Return the [X, Y] coordinate for the center point of the cell that contains the specified text.  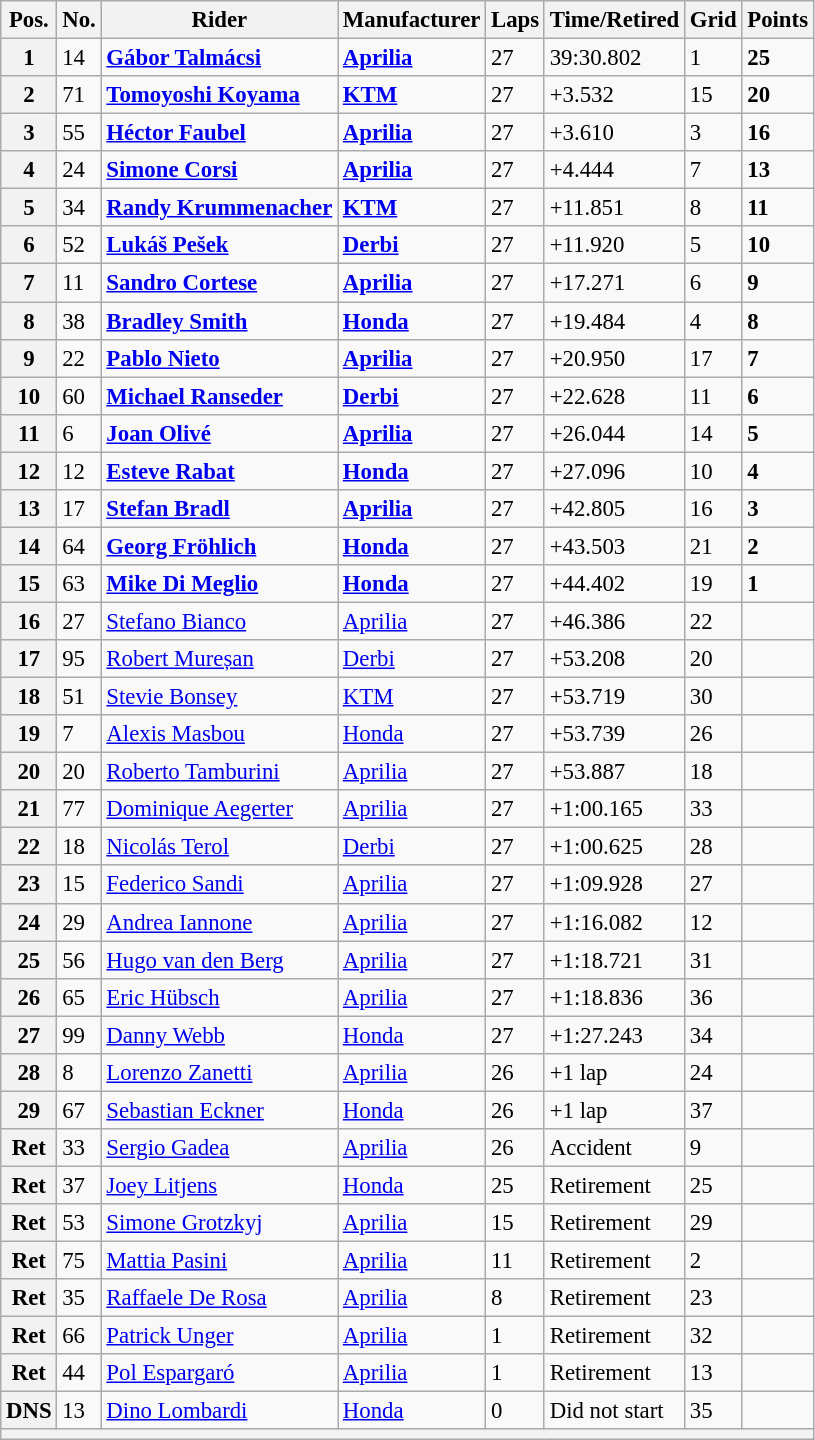
60 [79, 396]
Simone Grotzkyj [220, 1223]
+53.208 [614, 659]
65 [79, 997]
+1:00.165 [614, 809]
Héctor Faubel [220, 133]
Stefano Bianco [220, 621]
Stefan Bradl [220, 509]
+4.444 [614, 170]
Georg Fröhlich [220, 546]
+27.096 [614, 471]
56 [79, 960]
53 [79, 1223]
Manufacturer [412, 20]
Randy Krummenacher [220, 208]
Joan Olivé [220, 433]
Andrea Iannone [220, 922]
Danny Webb [220, 1035]
Simone Corsi [220, 170]
Time/Retired [614, 20]
Sebastian Eckner [220, 1110]
+3.532 [614, 95]
+1:09.928 [614, 885]
+20.950 [614, 358]
Mattia Pasini [220, 1261]
66 [79, 1336]
Roberto Tamburini [220, 772]
Dino Lombardi [220, 1411]
95 [79, 659]
71 [79, 95]
Tomoyoshi Koyama [220, 95]
Accident [614, 1148]
Did not start [614, 1411]
+53.739 [614, 734]
+22.628 [614, 396]
36 [712, 997]
64 [79, 546]
Pablo Nieto [220, 358]
+11.851 [614, 208]
Grid [712, 20]
+17.271 [614, 283]
Raffaele De Rosa [220, 1298]
39:30.802 [614, 58]
Lorenzo Zanetti [220, 1073]
30 [712, 697]
51 [79, 697]
Eric Hübsch [220, 997]
Esteve Rabat [220, 471]
+44.402 [614, 584]
0 [516, 1411]
38 [79, 321]
55 [79, 133]
63 [79, 584]
Hugo van den Berg [220, 960]
+43.503 [614, 546]
Points [778, 20]
+1:00.625 [614, 847]
Sergio Gadea [220, 1148]
+3.610 [614, 133]
+1:16.082 [614, 922]
+26.044 [614, 433]
32 [712, 1336]
Gábor Talmácsi [220, 58]
Joey Litjens [220, 1185]
+46.386 [614, 621]
77 [79, 809]
31 [712, 960]
Lukáš Pešek [220, 245]
Federico Sandi [220, 885]
75 [79, 1261]
Mike Di Meglio [220, 584]
No. [79, 20]
Laps [516, 20]
+53.887 [614, 772]
Pol Espargaró [220, 1373]
Michael Ranseder [220, 396]
Rider [220, 20]
Nicolás Terol [220, 847]
Alexis Masbou [220, 734]
Sandro Cortese [220, 283]
Pos. [29, 20]
Robert Mureșan [220, 659]
Stevie Bonsey [220, 697]
DNS [29, 1411]
52 [79, 245]
+19.484 [614, 321]
Dominique Aegerter [220, 809]
+1:18.836 [614, 997]
+53.719 [614, 697]
67 [79, 1110]
+42.805 [614, 509]
+11.920 [614, 245]
+1:27.243 [614, 1035]
Bradley Smith [220, 321]
+1:18.721 [614, 960]
99 [79, 1035]
Patrick Unger [220, 1336]
44 [79, 1373]
